Find where the given text appears and provide that cell's center as [x, y] coordinate. 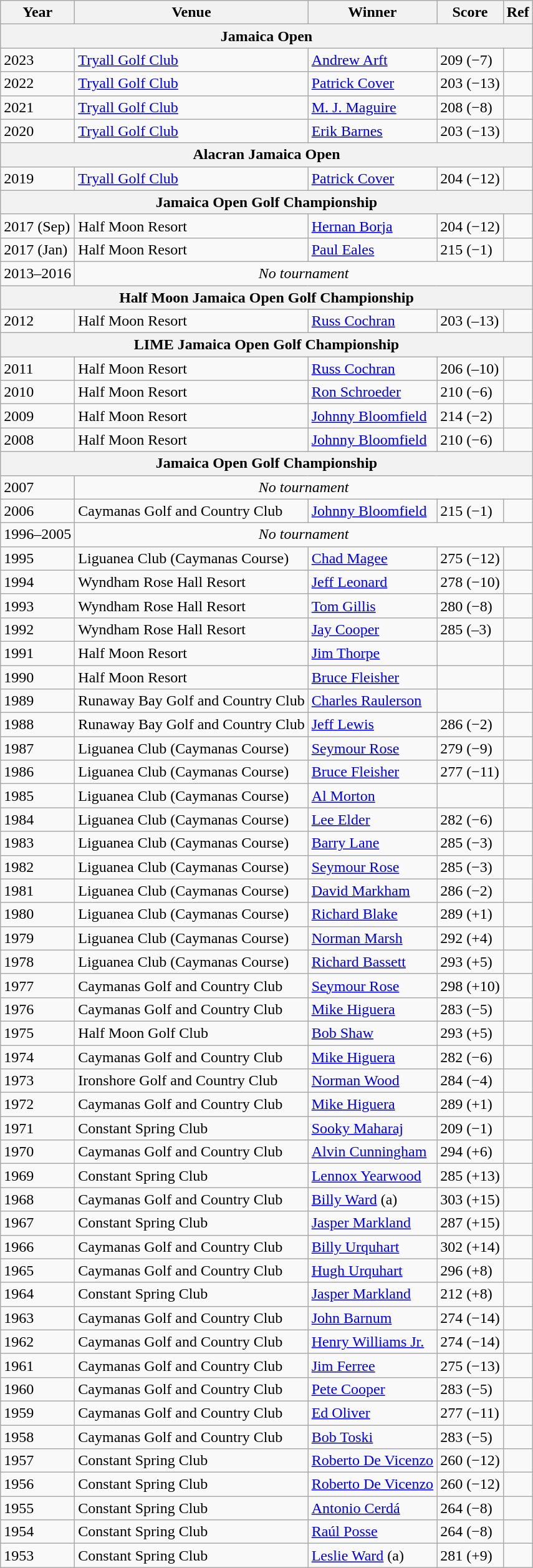
1966 [37, 1247]
1993 [37, 606]
1988 [37, 725]
Antonio Cerdá [372, 1508]
Sooky Maharaj [372, 1128]
Alvin Cunningham [372, 1152]
Richard Blake [372, 914]
1969 [37, 1176]
292 (+4) [470, 938]
1954 [37, 1532]
Richard Bassett [372, 962]
2009 [37, 416]
1960 [37, 1389]
Chad Magee [372, 558]
Year [37, 12]
212 (+8) [470, 1294]
298 (+10) [470, 985]
Hernan Borja [372, 226]
1994 [37, 582]
1987 [37, 748]
281 (+9) [470, 1556]
Half Moon Golf Club [191, 1033]
2008 [37, 440]
Jay Cooper [372, 629]
2020 [37, 131]
1995 [37, 558]
LIME Jamaica Open Golf Championship [267, 345]
296 (+8) [470, 1270]
2013–2016 [37, 273]
275 (−13) [470, 1365]
Jeff Leonard [372, 582]
Charles Raulerson [372, 701]
John Barnum [372, 1318]
2022 [37, 84]
Jeff Lewis [372, 725]
287 (+15) [470, 1223]
285 (–3) [470, 629]
1990 [37, 677]
1989 [37, 701]
1973 [37, 1081]
Erik Barnes [372, 131]
206 (–10) [470, 369]
2007 [37, 487]
214 (−2) [470, 416]
1986 [37, 772]
Jim Ferree [372, 1365]
1963 [37, 1318]
1968 [37, 1199]
2011 [37, 369]
1974 [37, 1057]
1977 [37, 985]
209 (−7) [470, 60]
M. J. Maguire [372, 107]
1957 [37, 1461]
2010 [37, 392]
Half Moon Jamaica Open Golf Championship [267, 298]
1965 [37, 1270]
1955 [37, 1508]
Al Morton [372, 796]
208 (−8) [470, 107]
1976 [37, 1009]
275 (−12) [470, 558]
1958 [37, 1436]
303 (+15) [470, 1199]
2019 [37, 178]
1972 [37, 1105]
1964 [37, 1294]
Ed Oliver [372, 1413]
1975 [37, 1033]
279 (−9) [470, 748]
Pete Cooper [372, 1389]
1970 [37, 1152]
Henry Williams Jr. [372, 1342]
Lennox Yearwood [372, 1176]
285 (+13) [470, 1176]
1953 [37, 1556]
Norman Wood [372, 1081]
Ref [517, 12]
Andrew Arft [372, 60]
1962 [37, 1342]
Ron Schroeder [372, 392]
1991 [37, 653]
2006 [37, 511]
203 (–13) [470, 321]
2012 [37, 321]
1959 [37, 1413]
1980 [37, 914]
Lee Elder [372, 820]
1979 [37, 938]
Bob Shaw [372, 1033]
1985 [37, 796]
284 (−4) [470, 1081]
2017 (Sep) [37, 226]
Score [470, 12]
1996–2005 [37, 535]
Billy Ward (a) [372, 1199]
1983 [37, 843]
1981 [37, 891]
2017 (Jan) [37, 249]
2023 [37, 60]
1956 [37, 1484]
Leslie Ward (a) [372, 1556]
302 (+14) [470, 1247]
1978 [37, 962]
Raúl Posse [372, 1532]
1984 [37, 820]
Ironshore Golf and Country Club [191, 1081]
1971 [37, 1128]
Venue [191, 12]
278 (−10) [470, 582]
280 (−8) [470, 606]
1967 [37, 1223]
294 (+6) [470, 1152]
1992 [37, 629]
Jim Thorpe [372, 653]
1982 [37, 867]
Bob Toski [372, 1436]
Tom Gillis [372, 606]
Paul Eales [372, 249]
Norman Marsh [372, 938]
Winner [372, 12]
Barry Lane [372, 843]
Hugh Urquhart [372, 1270]
209 (−1) [470, 1128]
Alacran Jamaica Open [267, 155]
2021 [37, 107]
Billy Urquhart [372, 1247]
Jamaica Open [267, 36]
David Markham [372, 891]
1961 [37, 1365]
